Pinpoint the cell where the given text exists, returning its [X, Y] midpoint coordinate. 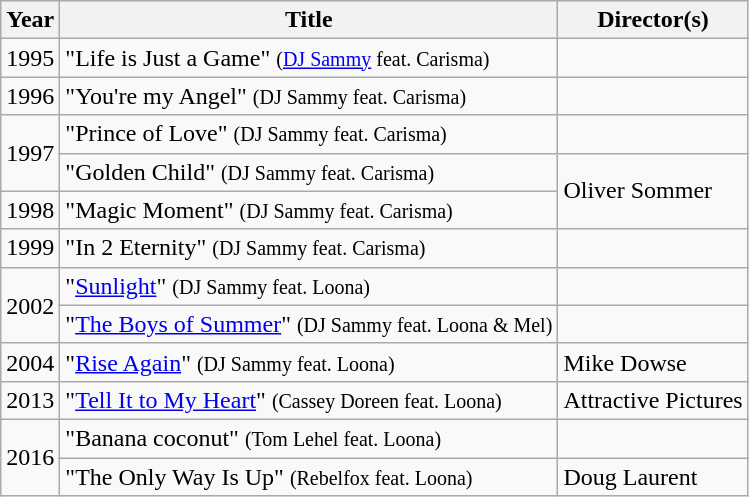
2013 [30, 400]
1997 [30, 153]
"In 2 Eternity" (DJ Sammy feat. Carisma) [309, 248]
Oliver Sommer [653, 191]
"Life is Just a Game" (DJ Sammy feat. Carisma) [309, 58]
1998 [30, 210]
"Magic Moment" (DJ Sammy feat. Carisma) [309, 210]
"Sunlight" (DJ Sammy feat. Loona) [309, 286]
1999 [30, 248]
"Banana coconut" (Tom Lehel feat. Loona) [309, 438]
2002 [30, 305]
"Rise Again" (DJ Sammy feat. Loona) [309, 362]
Title [309, 20]
2016 [30, 457]
"Tell It to My Heart" (Cassey Doreen feat. Loona) [309, 400]
"Golden Child" (DJ Sammy feat. Carisma) [309, 172]
Doug Laurent [653, 477]
"The Only Way Is Up" (Rebelfox feat. Loona) [309, 477]
"Prince of Love" (DJ Sammy feat. Carisma) [309, 134]
1995 [30, 58]
Year [30, 20]
"You're my Angel" (DJ Sammy feat. Carisma) [309, 96]
Attractive Pictures [653, 400]
2004 [30, 362]
Director(s) [653, 20]
1996 [30, 96]
Mike Dowse [653, 362]
"The Boys of Summer" (DJ Sammy feat. Loona & Mel) [309, 324]
